Pinpoint the cell where the given text exists, returning its [x, y] midpoint coordinate. 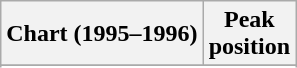
Chart (1995–1996) [102, 34]
Peakposition [249, 34]
